Determine the [x, y] coordinate at the center of the cell enclosing the given text.  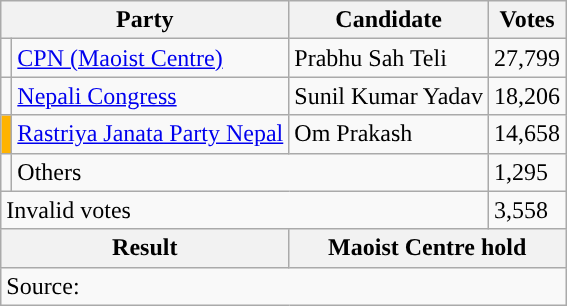
Candidate [389, 20]
Invalid votes [245, 210]
Party [145, 20]
14,658 [528, 134]
1,295 [528, 172]
Source: [284, 286]
Maoist Centre hold [428, 248]
CPN (Maoist Centre) [150, 58]
18,206 [528, 96]
Om Prakash [389, 134]
Prabhu Sah Teli [389, 58]
27,799 [528, 58]
Votes [528, 20]
Rastriya Janata Party Nepal [150, 134]
Result [145, 248]
Sunil Kumar Yadav [389, 96]
Nepali Congress [150, 96]
Others [250, 172]
3,558 [528, 210]
